Identify which cell holds the provided text, then report its (x, y) central coordinate. 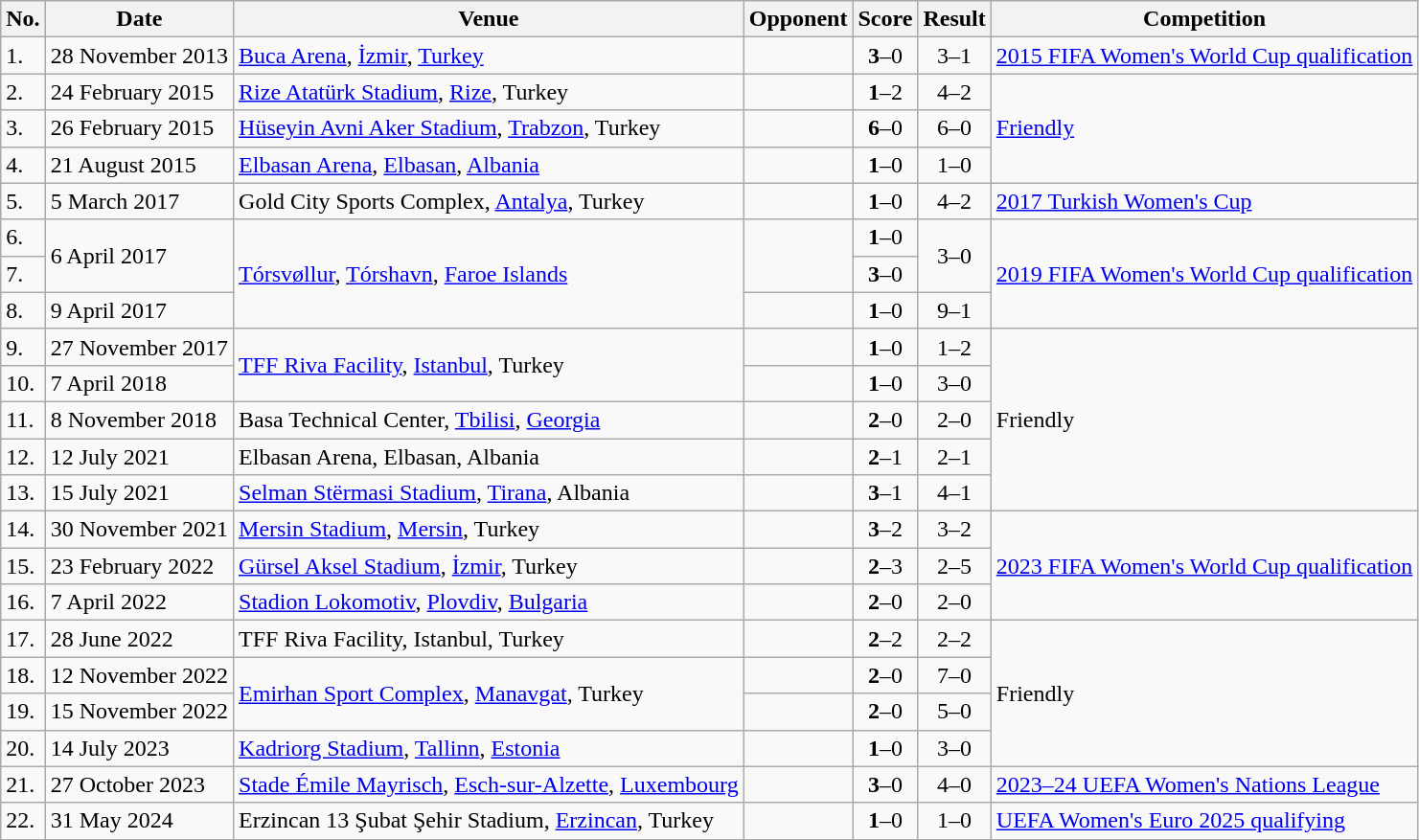
9 April 2017 (139, 310)
7–0 (954, 675)
2–5 (954, 566)
9. (23, 347)
No. (23, 19)
28 November 2013 (139, 56)
30 November 2021 (139, 530)
5. (23, 201)
27 October 2023 (139, 784)
1. (23, 56)
5 March 2017 (139, 201)
6. (23, 238)
26 February 2015 (139, 128)
20. (23, 748)
22. (23, 821)
Mersin Stadium, Mersin, Turkey (489, 530)
9–1 (954, 310)
Hüseyin Avni Aker Stadium, Trabzon, Turkey (489, 128)
Date (139, 19)
14 July 2023 (139, 748)
7 April 2018 (139, 383)
4–0 (954, 784)
Erzincan 13 Şubat Şehir Stadium, Erzincan, Turkey (489, 821)
13. (23, 493)
Opponent (798, 19)
15 July 2021 (139, 493)
2019 FIFA Women's World Cup qualification (1204, 274)
5–0 (954, 712)
2–3 (885, 566)
17. (23, 639)
Stade Émile Mayrisch, Esch-sur-Alzette, Luxembourg (489, 784)
4–1 (954, 493)
12 November 2022 (139, 675)
7. (23, 274)
27 November 2017 (139, 347)
UEFA Women's Euro 2025 qualifying (1204, 821)
12. (23, 457)
Kadriorg Stadium, Tallinn, Estonia (489, 748)
2023–24 UEFA Women's Nations League (1204, 784)
2015 FIFA Women's World Cup qualification (1204, 56)
Competition (1204, 19)
2. (23, 92)
Gold City Sports Complex, Antalya, Turkey (489, 201)
6 April 2017 (139, 256)
14. (23, 530)
Tórsvøllur, Tórshavn, Faroe Islands (489, 274)
Buca Arena, İzmir, Turkey (489, 56)
Emirhan Sport Complex, Manavgat, Turkey (489, 693)
31 May 2024 (139, 821)
12 July 2021 (139, 457)
15. (23, 566)
15 November 2022 (139, 712)
Rize Atatürk Stadium, Rize, Turkey (489, 92)
7 April 2022 (139, 602)
Result (954, 19)
Score (885, 19)
Stadion Lokomotiv, Plovdiv, Bulgaria (489, 602)
11. (23, 420)
18. (23, 675)
2023 FIFA Women's World Cup qualification (1204, 566)
Basa Technical Center, Tbilisi, Georgia (489, 420)
23 February 2022 (139, 566)
19. (23, 712)
24 February 2015 (139, 92)
10. (23, 383)
2017 Turkish Women's Cup (1204, 201)
16. (23, 602)
21. (23, 784)
3. (23, 128)
4. (23, 165)
8. (23, 310)
Venue (489, 19)
Selman Stërmasi Stadium, Tirana, Albania (489, 493)
21 August 2015 (139, 165)
Gürsel Aksel Stadium, İzmir, Turkey (489, 566)
8 November 2018 (139, 420)
28 June 2022 (139, 639)
